Scan for the cell matching the given text and deliver its (x, y) coordinate at center. 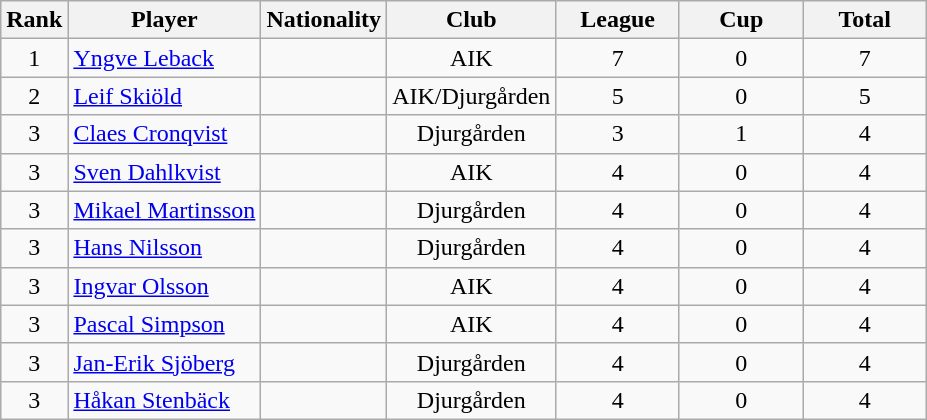
Leif Skiöld (164, 96)
League (618, 20)
Jan-Erik Sjöberg (164, 362)
Hans Nilsson (164, 248)
Yngve Leback (164, 58)
Total (865, 20)
Rank (34, 20)
Sven Dahlkvist (164, 172)
Håkan Stenbäck (164, 400)
Mikael Martinsson (164, 210)
Nationality (324, 20)
Ingvar Olsson (164, 286)
AIK/Djurgården (472, 96)
2 (34, 96)
Club (472, 20)
Pascal Simpson (164, 324)
Claes Cronqvist (164, 134)
Player (164, 20)
Cup (741, 20)
